Capture the cell that displays the provided text and extract its [x, y] central coordinate. 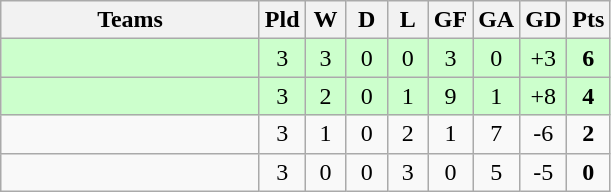
6 [588, 58]
GF [450, 20]
L [408, 20]
-5 [544, 172]
7 [496, 134]
4 [588, 96]
Teams [130, 20]
D [366, 20]
GA [496, 20]
W [326, 20]
GD [544, 20]
+8 [544, 96]
5 [496, 172]
+3 [544, 58]
-6 [544, 134]
9 [450, 96]
Pld [282, 20]
Pts [588, 20]
